Identify which cell holds the provided text, then report its (x, y) central coordinate. 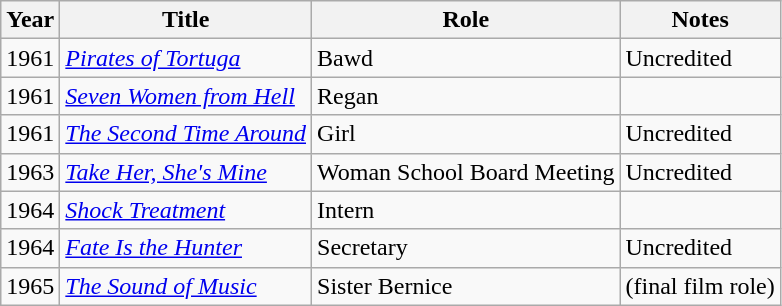
Pirates of Tortuga (186, 58)
Role (466, 20)
Intern (466, 210)
1965 (30, 286)
Take Her, She's Mine (186, 172)
Notes (700, 20)
Fate Is the Hunter (186, 248)
Title (186, 20)
Year (30, 20)
Secretary (466, 248)
Woman School Board Meeting (466, 172)
The Second Time Around (186, 134)
Sister Bernice (466, 286)
Bawd (466, 58)
The Sound of Music (186, 286)
Girl (466, 134)
Seven Women from Hell (186, 96)
(final film role) (700, 286)
Shock Treatment (186, 210)
Regan (466, 96)
1963 (30, 172)
